Find where the given text appears and provide that cell's center as [X, Y] coordinate. 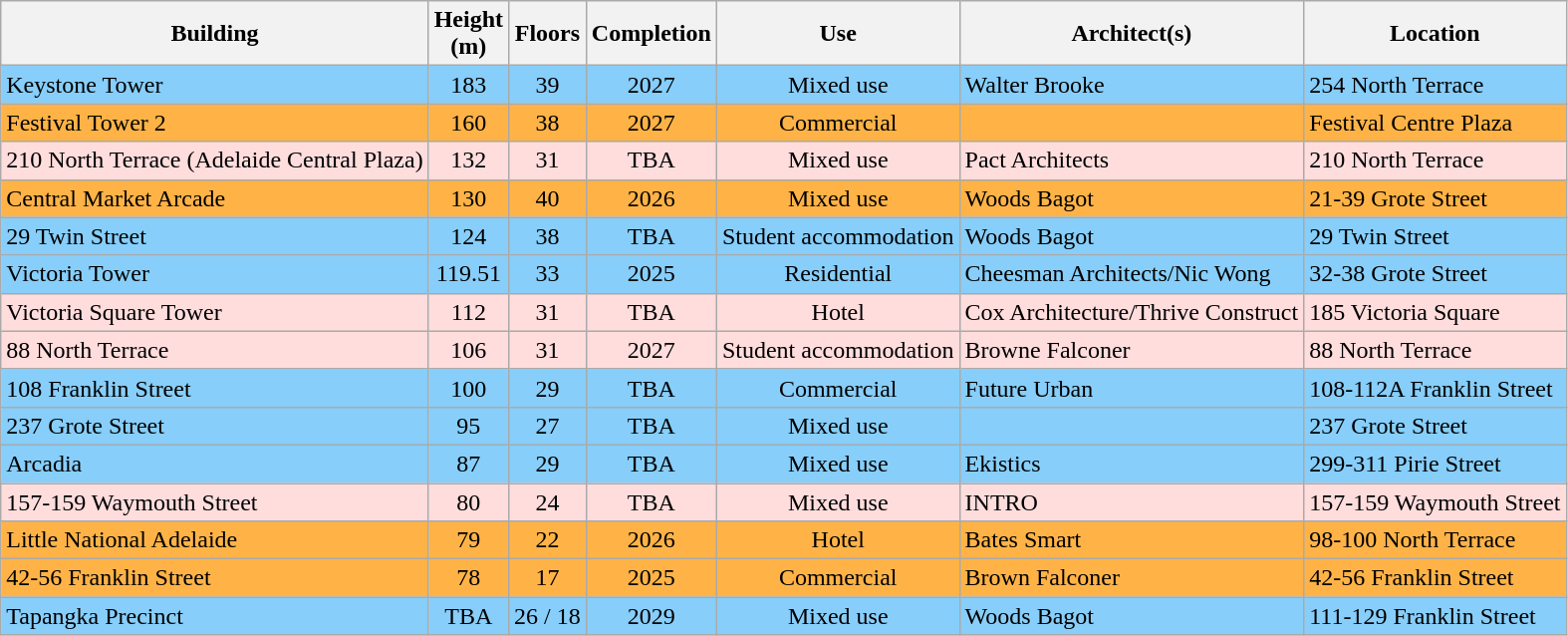
160 [468, 123]
2029 [652, 616]
Location [1435, 34]
185 Victoria Square [1435, 312]
26 / 18 [548, 616]
Height(m) [468, 34]
Floors [548, 34]
78 [468, 578]
Completion [652, 34]
79 [468, 540]
98-100 North Terrace [1435, 540]
33 [548, 274]
95 [468, 426]
Tapangka Precinct [215, 616]
80 [468, 501]
Keystone Tower [215, 85]
40 [548, 198]
87 [468, 464]
39 [548, 85]
Residential [838, 274]
Cox Architecture/Thrive Construct [1132, 312]
24 [548, 501]
INTRO [1132, 501]
254 North Terrace [1435, 85]
124 [468, 236]
Bates Smart [1132, 540]
130 [468, 198]
132 [468, 160]
210 North Terrace [1435, 160]
108-112A Franklin Street [1435, 388]
108 Franklin Street [215, 388]
111-129 Franklin Street [1435, 616]
Festival Tower 2 [215, 123]
17 [548, 578]
112 [468, 312]
27 [548, 426]
Central Market Arcade [215, 198]
Browne Falconer [1132, 350]
Brown Falconer [1132, 578]
Cheesman Architects/Nic Wong [1132, 274]
Future Urban [1132, 388]
Arcadia [215, 464]
106 [468, 350]
Festival Centre Plaza [1435, 123]
119.51 [468, 274]
210 North Terrace (Adelaide Central Plaza) [215, 160]
Ekistics [1132, 464]
Use [838, 34]
22 [548, 540]
183 [468, 85]
21-39 Grote Street [1435, 198]
Victoria Tower [215, 274]
100 [468, 388]
Little National Adelaide [215, 540]
Pact Architects [1132, 160]
32-38 Grote Street [1435, 274]
Architect(s) [1132, 34]
299-311 Pirie Street [1435, 464]
Victoria Square Tower [215, 312]
Walter Brooke [1132, 85]
Building [215, 34]
